For the text-containing cell, return its midpoint in [X, Y] coordinate format. 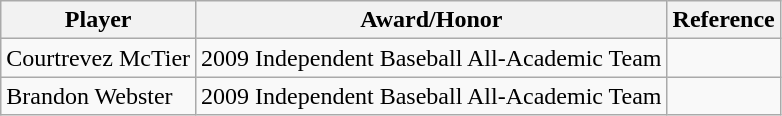
Player [98, 20]
Reference [724, 20]
Award/Honor [432, 20]
Brandon Webster [98, 96]
Courtrevez McTier [98, 58]
